Locate the cell with the specified text and output its (X, Y) center coordinate. 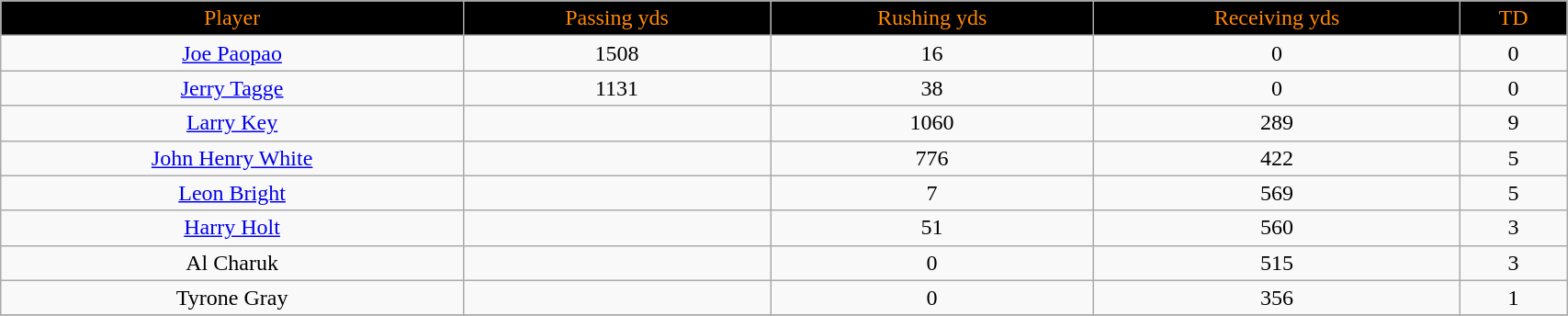
9 (1513, 123)
38 (932, 88)
1131 (616, 88)
John Henry White (232, 158)
Player (232, 18)
Harry Holt (232, 228)
1 (1513, 298)
776 (932, 158)
Leon Bright (232, 193)
51 (932, 228)
Rushing yds (932, 18)
569 (1277, 193)
Tyrone Gray (232, 298)
Al Charuk (232, 263)
16 (932, 53)
560 (1277, 228)
Passing yds (616, 18)
Jerry Tagge (232, 88)
TD (1513, 18)
Joe Paopao (232, 53)
1508 (616, 53)
289 (1277, 123)
Larry Key (232, 123)
1060 (932, 123)
Receiving yds (1277, 18)
7 (932, 193)
515 (1277, 263)
422 (1277, 158)
356 (1277, 298)
